Provide the (X, Y) coordinate of the cell's center where the given text is located.  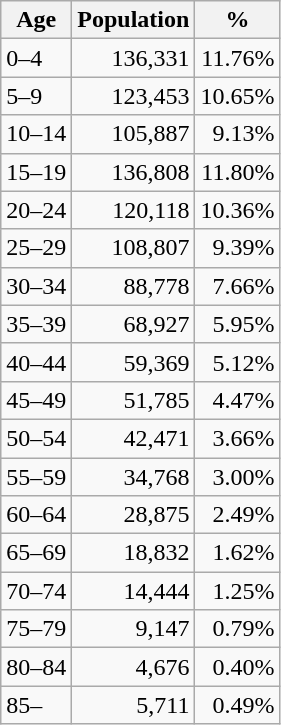
15–19 (36, 172)
136,331 (134, 58)
% (238, 20)
123,453 (134, 96)
1.25% (238, 591)
25–29 (36, 248)
2.49% (238, 515)
85– (36, 705)
18,832 (134, 553)
3.66% (238, 438)
5.12% (238, 362)
108,807 (134, 248)
0–4 (36, 58)
Age (36, 20)
42,471 (134, 438)
51,785 (134, 400)
9,147 (134, 629)
28,875 (134, 515)
40–44 (36, 362)
5,711 (134, 705)
75–79 (36, 629)
9.39% (238, 248)
4,676 (134, 667)
65–69 (36, 553)
5–9 (36, 96)
10.36% (238, 210)
14,444 (134, 591)
136,808 (134, 172)
11.76% (238, 58)
0.49% (238, 705)
1.62% (238, 553)
10–14 (36, 134)
68,927 (134, 324)
30–34 (36, 286)
5.95% (238, 324)
55–59 (36, 477)
4.47% (238, 400)
45–49 (36, 400)
80–84 (36, 667)
20–24 (36, 210)
120,118 (134, 210)
0.79% (238, 629)
105,887 (134, 134)
10.65% (238, 96)
11.80% (238, 172)
3.00% (238, 477)
0.40% (238, 667)
59,369 (134, 362)
9.13% (238, 134)
35–39 (36, 324)
60–64 (36, 515)
88,778 (134, 286)
34,768 (134, 477)
50–54 (36, 438)
7.66% (238, 286)
Population (134, 20)
70–74 (36, 591)
